Determine the [x, y] coordinate at the center of the cell enclosing the given text.  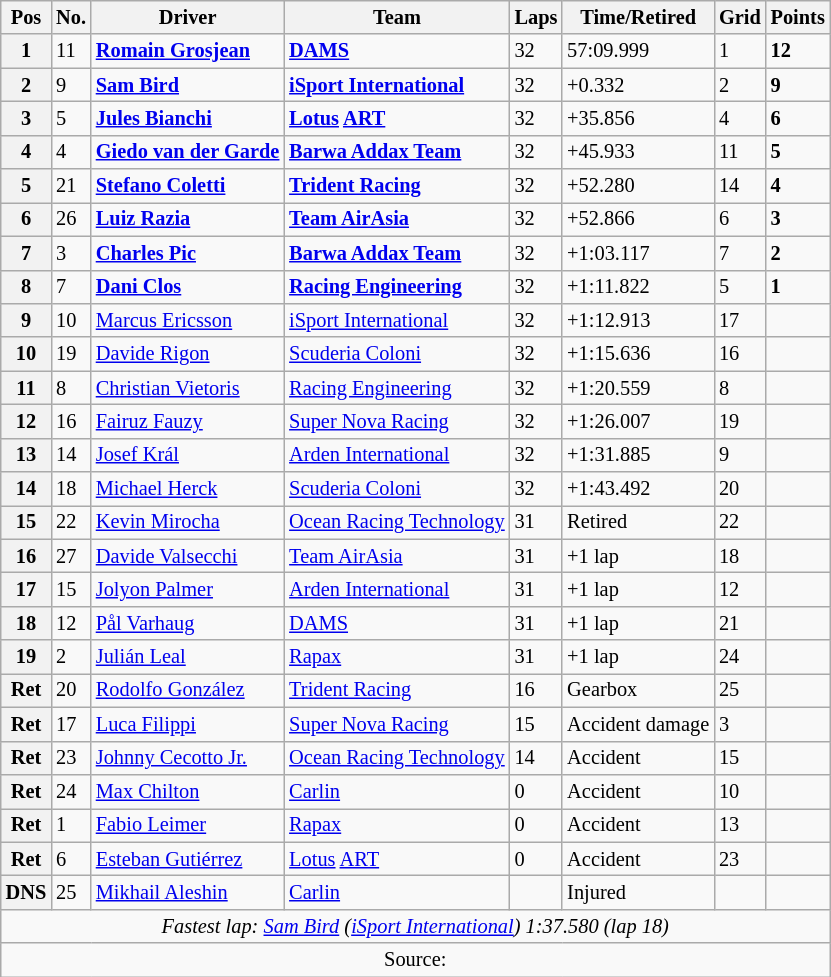
Michael Herck [188, 489]
Grid [740, 17]
+45.933 [638, 152]
+52.280 [638, 186]
Max Chilton [188, 791]
+52.866 [638, 219]
Team [396, 17]
Points [798, 17]
Josef Král [188, 455]
+1:20.559 [638, 388]
Stefano Coletti [188, 186]
No. [71, 17]
Romain Grosjean [188, 51]
Time/Retired [638, 17]
Injured [638, 892]
Davide Rigon [188, 354]
+1:43.492 [638, 489]
Christian Vietoris [188, 388]
Jules Bianchi [188, 118]
+1:11.822 [638, 287]
Sam Bird [188, 85]
Johnny Cecotto Jr. [188, 758]
Luiz Razia [188, 219]
Marcus Ericsson [188, 320]
+0.332 [638, 85]
Rodolfo González [188, 690]
57:09.999 [638, 51]
+35.856 [638, 118]
Mikhail Aleshin [188, 892]
+1:26.007 [638, 421]
Gearbox [638, 690]
Pål Varhaug [188, 623]
+1:31.885 [638, 455]
Davide Valsecchi [188, 556]
+1:03.117 [638, 253]
DNS [26, 892]
Fabio Leimer [188, 825]
Retired [638, 522]
Dani Clos [188, 287]
+1:12.913 [638, 320]
26 [71, 219]
Fastest lap: Sam Bird (iSport International) 1:37.580 (lap 18) [416, 926]
27 [71, 556]
Julián Leal [188, 657]
Pos [26, 17]
Fairuz Fauzy [188, 421]
Kevin Mirocha [188, 522]
Source: [416, 960]
Charles Pic [188, 253]
Luca Filippi [188, 724]
Driver [188, 17]
Esteban Gutiérrez [188, 859]
Laps [536, 17]
Accident damage [638, 724]
Jolyon Palmer [188, 589]
Giedo van der Garde [188, 152]
+1:15.636 [638, 354]
